Pinpoint the cell where the given text exists, returning its [X, Y] midpoint coordinate. 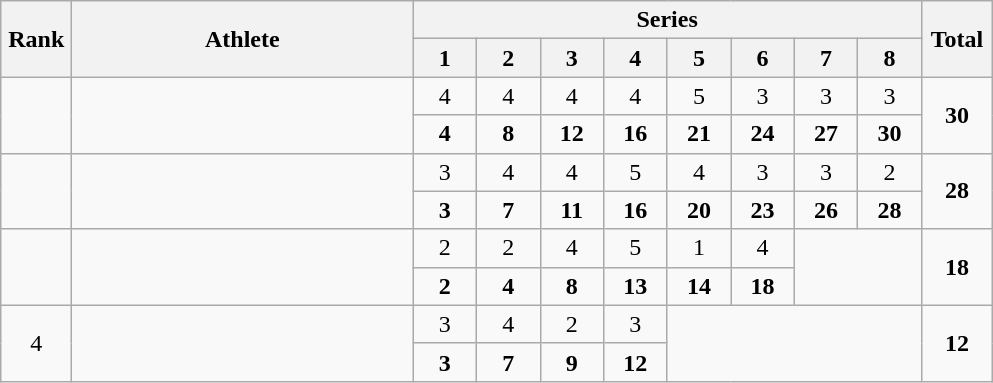
9 [572, 362]
Series [667, 20]
Athlete [242, 39]
11 [572, 210]
21 [699, 134]
20 [699, 210]
Total [956, 39]
23 [763, 210]
Rank [36, 39]
6 [763, 58]
13 [636, 286]
26 [826, 210]
27 [826, 134]
24 [763, 134]
14 [699, 286]
